Determine the [X, Y] coordinate at the center of the cell enclosing the given text.  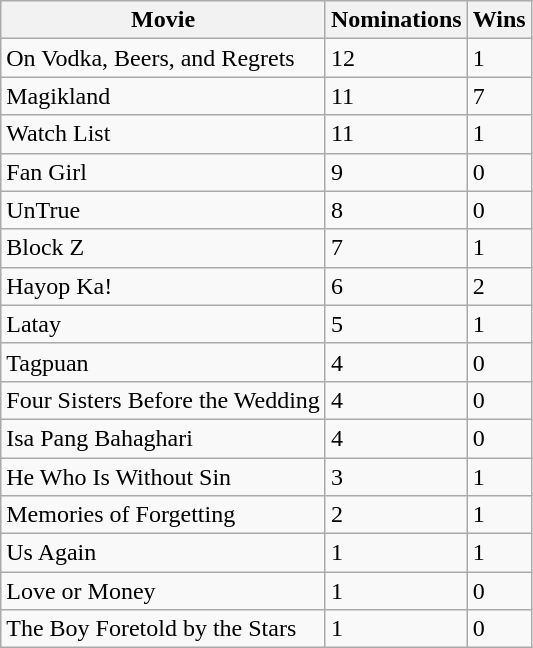
12 [396, 58]
9 [396, 172]
UnTrue [164, 210]
Wins [499, 20]
Watch List [164, 134]
Tagpuan [164, 362]
The Boy Foretold by the Stars [164, 629]
6 [396, 286]
Fan Girl [164, 172]
8 [396, 210]
Hayop Ka! [164, 286]
Nominations [396, 20]
On Vodka, Beers, and Regrets [164, 58]
Block Z [164, 248]
He Who Is Without Sin [164, 477]
Latay [164, 324]
Love or Money [164, 591]
Magikland [164, 96]
5 [396, 324]
Memories of Forgetting [164, 515]
Isa Pang Bahaghari [164, 438]
3 [396, 477]
Movie [164, 20]
Us Again [164, 553]
Four Sisters Before the Wedding [164, 400]
